Scan for the cell matching the given text and deliver its (x, y) coordinate at center. 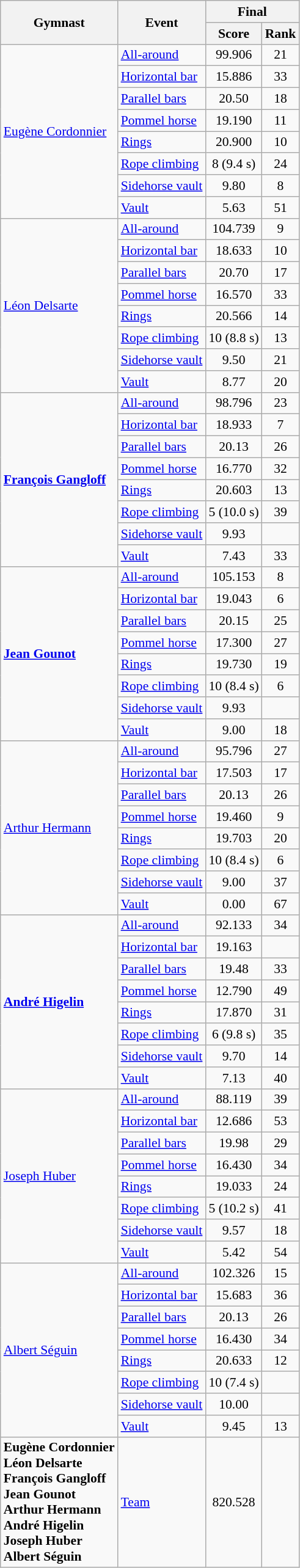
20.50 (233, 99)
8.77 (233, 382)
18.933 (233, 425)
19.033 (233, 1187)
Jean Gounot (59, 654)
20.70 (233, 273)
820.528 (233, 1502)
9.50 (233, 360)
18.633 (233, 251)
9.45 (233, 1426)
Léon Delsarte (59, 305)
54 (281, 1252)
10 (8.8 s) (233, 338)
9.70 (233, 1056)
95.796 (233, 751)
102.326 (233, 1274)
Joseph Huber (59, 1175)
20.900 (233, 142)
5 (10.0 s) (233, 512)
5.42 (233, 1252)
37 (281, 882)
Albert Séguin (59, 1350)
Rank (281, 34)
17.503 (233, 773)
19 (281, 665)
7 (281, 425)
32 (281, 469)
Eugène Cordonnier Léon Delsarte François Gangloff Jean Gounot Arthur Hermann André Higelin Joseph Huber Albert Séguin (59, 1502)
10.00 (233, 1404)
17.870 (233, 1013)
5 (10.2 s) (233, 1209)
15.886 (233, 77)
19.043 (233, 599)
9.57 (233, 1230)
12.686 (233, 1121)
104.739 (233, 229)
88.119 (233, 1099)
35 (281, 1035)
20.633 (233, 1361)
16.770 (233, 469)
Eugène Cordonnier (59, 131)
19.163 (233, 947)
7.43 (233, 556)
19.190 (233, 120)
0.00 (233, 904)
8 (9.4 s) (233, 164)
12.790 (233, 991)
67 (281, 904)
40 (281, 1078)
5.63 (233, 208)
Gymnast (59, 22)
29 (281, 1143)
15 (281, 1274)
9.80 (233, 186)
10 (7.4 s) (233, 1383)
Event (162, 22)
Final (252, 12)
16.570 (233, 294)
36 (281, 1296)
7.13 (233, 1078)
19.703 (233, 839)
49 (281, 991)
92.133 (233, 925)
6 (9.8 s) (233, 1035)
105.153 (233, 577)
15.683 (233, 1296)
Arthur Hermann (59, 827)
François Gangloff (59, 479)
19.48 (233, 969)
19.98 (233, 1143)
17.300 (233, 643)
98.796 (233, 403)
11 (281, 120)
25 (281, 621)
41 (281, 1209)
Team (162, 1502)
99.906 (233, 55)
19.460 (233, 817)
20.566 (233, 316)
20.603 (233, 490)
12 (281, 1361)
André Higelin (59, 1002)
51 (281, 208)
20.15 (233, 621)
23 (281, 403)
Score (233, 34)
31 (281, 1013)
19.730 (233, 665)
53 (281, 1121)
